Determine the [X, Y] coordinate at the center of the cell enclosing the given text.  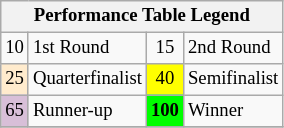
1st Round [87, 48]
Quarterfinalist [87, 80]
15 [164, 48]
Semifinalist [232, 80]
25 [15, 80]
40 [164, 80]
65 [15, 112]
Winner [232, 112]
100 [164, 112]
2nd Round [232, 48]
Performance Table Legend [142, 16]
Runner-up [87, 112]
10 [15, 48]
